Determine the [x, y] coordinate at the center of the cell enclosing the given text.  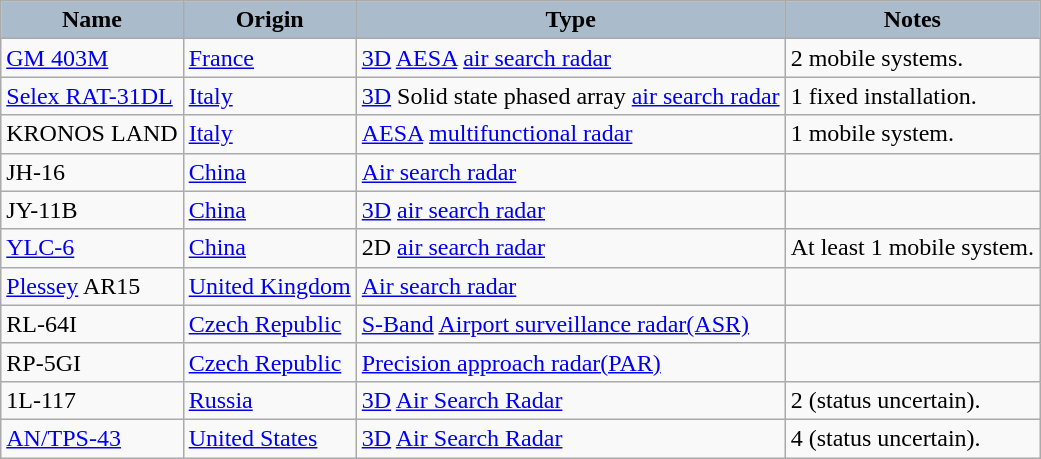
Type [570, 20]
RP-5GI [92, 362]
1L-117 [92, 400]
France [270, 58]
JY-11B [92, 210]
Notes [912, 20]
AESA multifunctional radar [570, 134]
GM 403M [92, 58]
3D air search radar [570, 210]
1 fixed installation. [912, 96]
3D AESA air search radar [570, 58]
S-Band Airport surveillance radar(ASR) [570, 324]
United States [270, 438]
4 (status uncertain). [912, 438]
RL-64I [92, 324]
AN/TPS-43 [92, 438]
Name [92, 20]
Plessey AR15 [92, 286]
YLC-6 [92, 248]
Origin [270, 20]
2D air search radar [570, 248]
3D Solid state phased array air search radar [570, 96]
KRONOS LAND [92, 134]
At least 1 mobile system. [912, 248]
Russia [270, 400]
Precision approach radar(PAR) [570, 362]
Selex RAT-31DL [92, 96]
2 (status uncertain). [912, 400]
JH-16 [92, 172]
United Kingdom [270, 286]
1 mobile system. [912, 134]
2 mobile systems. [912, 58]
